Output the (X, Y) coordinate of the center of the cell containing the given text.  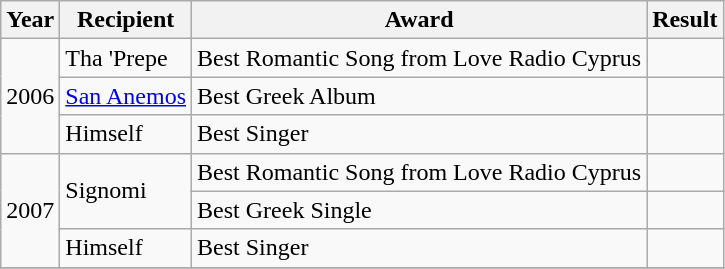
Recipient (126, 20)
2006 (30, 96)
San Anemos (126, 96)
Result (685, 20)
Best Greek Single (420, 210)
Best Greek Album (420, 96)
Tha 'Prepe (126, 58)
Year (30, 20)
Award (420, 20)
2007 (30, 210)
Signomi (126, 191)
